Return (X, Y) of the center of cell containing provided text 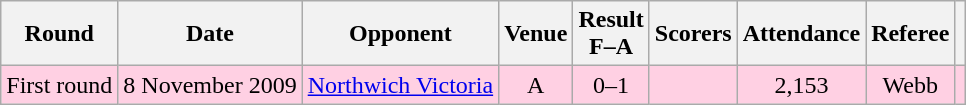
Northwich Victoria (400, 85)
Opponent (400, 34)
2,153 (801, 85)
Attendance (801, 34)
A (536, 85)
Webb (910, 85)
0–1 (611, 85)
ResultF–A (611, 34)
Venue (536, 34)
First round (60, 85)
Referee (910, 34)
8 November 2009 (210, 85)
Date (210, 34)
Round (60, 34)
Scorers (693, 34)
